Scan for the cell matching the given text and deliver its [X, Y] coordinate at center. 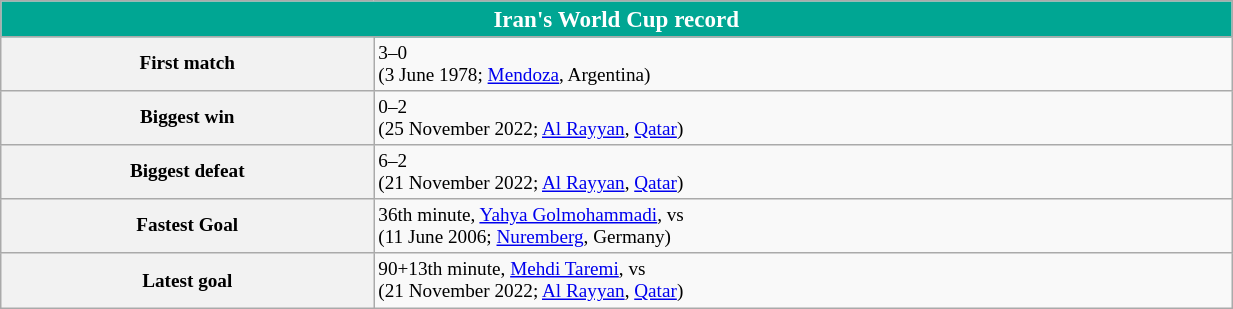
6–2 (21 November 2022; Al Rayyan, Qatar) [803, 172]
0–2 (25 November 2022; Al Rayyan, Qatar) [803, 118]
Biggest win [188, 118]
Latest goal [188, 280]
3–0 (3 June 1978; Mendoza, Argentina) [803, 64]
36th minute, Yahya Golmohammadi, vs (11 June 2006; Nuremberg, Germany) [803, 226]
Iran's World Cup record [616, 19]
First match [188, 64]
Biggest defeat [188, 172]
Fastest Goal [188, 226]
90+13th minute, Mehdi Taremi, vs (21 November 2022; Al Rayyan, Qatar) [803, 280]
